Search for the cell housing the specified text and yield its (x, y) center coordinate. 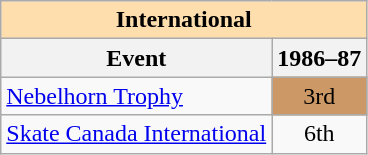
Event (136, 58)
International (184, 20)
Nebelhorn Trophy (136, 96)
1986–87 (320, 58)
Skate Canada International (136, 134)
3rd (320, 96)
6th (320, 134)
